Identify which cell holds the provided text, then report its [x, y] central coordinate. 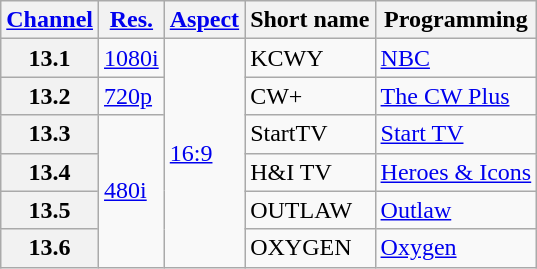
CW+ [310, 96]
13.2 [50, 96]
Outlaw [456, 210]
480i [132, 191]
OXYGEN [310, 248]
OUTLAW [310, 210]
13.1 [50, 58]
13.4 [50, 172]
Short name [310, 20]
StartTV [310, 134]
720p [132, 96]
13.6 [50, 248]
Programming [456, 20]
Start TV [456, 134]
13.3 [50, 134]
NBC [456, 58]
KCWY [310, 58]
1080i [132, 58]
Channel [50, 20]
Heroes & Icons [456, 172]
Res. [132, 20]
The CW Plus [456, 96]
16:9 [204, 153]
Oxygen [456, 248]
13.5 [50, 210]
H&I TV [310, 172]
Aspect [204, 20]
